Extract the [X, Y] coordinate from the center of the cell holding the provided text.  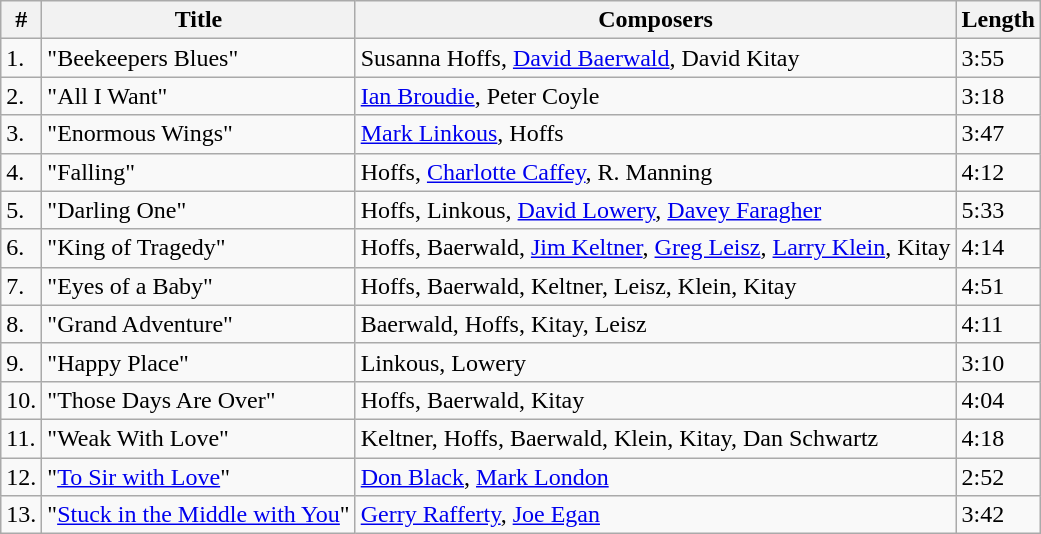
"Darling One" [198, 210]
"Falling" [198, 172]
Composers [656, 20]
3:18 [998, 96]
"Grand Adventure" [198, 324]
4:11 [998, 324]
Baerwald, Hoffs, Kitay, Leisz [656, 324]
13. [22, 515]
"Those Days Are Over" [198, 400]
11. [22, 438]
1. [22, 58]
3:47 [998, 134]
"Weak With Love" [198, 438]
Mark Linkous, Hoffs [656, 134]
Linkous, Lowery [656, 362]
Keltner, Hoffs, Baerwald, Klein, Kitay, Dan Schwartz [656, 438]
3:42 [998, 515]
"To Sir with Love" [198, 477]
4:51 [998, 286]
"King of Tragedy" [198, 248]
10. [22, 400]
4:18 [998, 438]
Hoffs, Baerwald, Kitay [656, 400]
5. [22, 210]
2:52 [998, 477]
4:14 [998, 248]
"All I Want" [198, 96]
"Beekeepers Blues" [198, 58]
Hoffs, Charlotte Caffey, R. Manning [656, 172]
7. [22, 286]
Hoffs, Linkous, David Lowery, Davey Faragher [656, 210]
"Stuck in the Middle with You" [198, 515]
3. [22, 134]
"Happy Place" [198, 362]
12. [22, 477]
6. [22, 248]
Hoffs, Baerwald, Jim Keltner, Greg Leisz, Larry Klein, Kitay [656, 248]
4. [22, 172]
4:04 [998, 400]
Ian Broudie, Peter Coyle [656, 96]
"Enormous Wings" [198, 134]
Hoffs, Baerwald, Keltner, Leisz, Klein, Kitay [656, 286]
2. [22, 96]
3:10 [998, 362]
Gerry Rafferty, Joe Egan [656, 515]
Length [998, 20]
Title [198, 20]
3:55 [998, 58]
8. [22, 324]
5:33 [998, 210]
# [22, 20]
4:12 [998, 172]
Don Black, Mark London [656, 477]
"Eyes of a Baby" [198, 286]
Susanna Hoffs, David Baerwald, David Kitay [656, 58]
9. [22, 362]
